Identify which cell holds the provided text, then report its (X, Y) central coordinate. 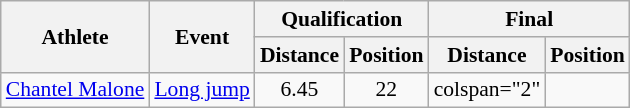
22 (386, 90)
Final (530, 19)
Long jump (202, 90)
Qualification (342, 19)
6.45 (300, 90)
Athlete (76, 36)
Event (202, 36)
colspan="2" (488, 90)
Chantel Malone (76, 90)
